Find where the given text appears and provide that cell's center as (x, y) coordinate. 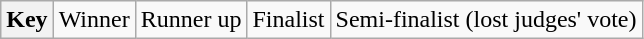
Winner (94, 20)
Key (27, 20)
Semi-finalist (lost judges' vote) (486, 20)
Finalist (288, 20)
Runner up (191, 20)
